Extract the (X, Y) coordinate from the center of the cell holding the provided text.  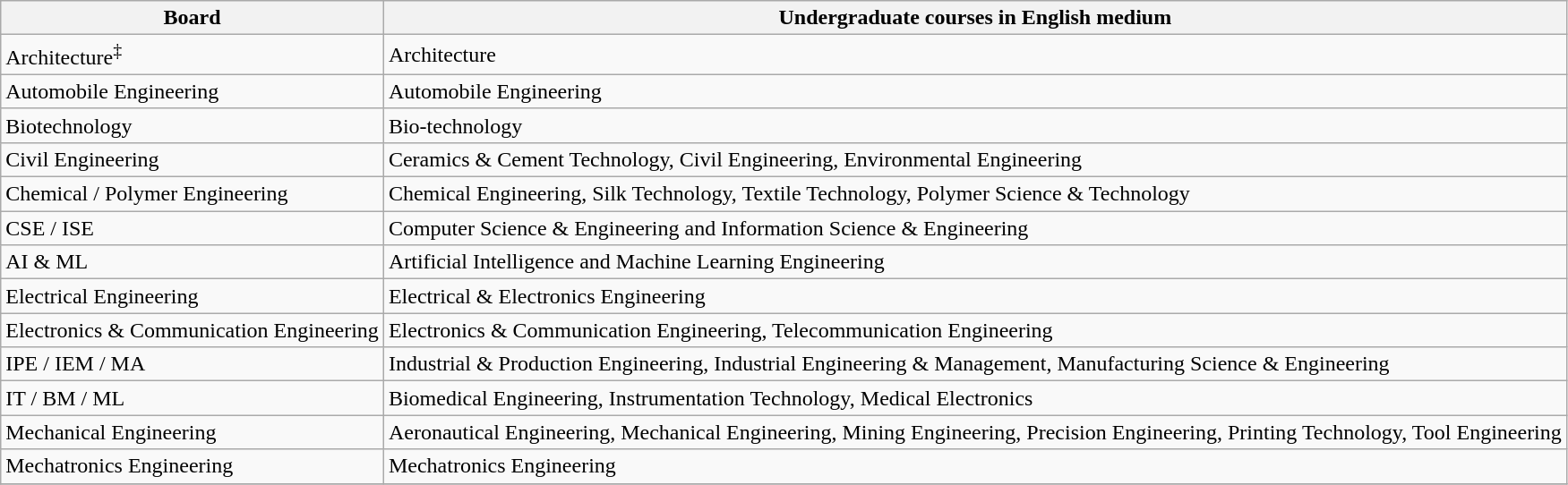
Electronics & Communication Engineering (193, 330)
Biomedical Engineering, Instrumentation Technology, Medical Electronics (974, 398)
Industrial & Production Engineering, Industrial Engineering & Management, Manufacturing Science & Engineering (974, 364)
IPE / IEM / MA (193, 364)
Architecture‡ (193, 55)
Electrical & Electronics Engineering (974, 296)
AI & ML (193, 262)
Mechanical Engineering (193, 432)
Bio-technology (974, 125)
Aeronautical Engineering, Mechanical Engineering, Mining Engineering, Precision Engineering, Printing Technology, Tool Engineering (974, 432)
Electrical Engineering (193, 296)
Chemical / Polymer Engineering (193, 194)
Computer Science & Engineering and Information Science & Engineering (974, 228)
Ceramics & Cement Technology, Civil Engineering, Environmental Engineering (974, 159)
Architecture (974, 55)
Artificial Intelligence and Machine Learning Engineering (974, 262)
Chemical Engineering, Silk Technology, Textile Technology, Polymer Science & Technology (974, 194)
Electronics & Communication Engineering, Telecommunication Engineering (974, 330)
IT / BM / ML (193, 398)
Board (193, 18)
Civil Engineering (193, 159)
Undergraduate courses in English medium (974, 18)
Biotechnology (193, 125)
CSE / ISE (193, 228)
